From the cell containing the given text, extract its center point as [X, Y] coordinate. 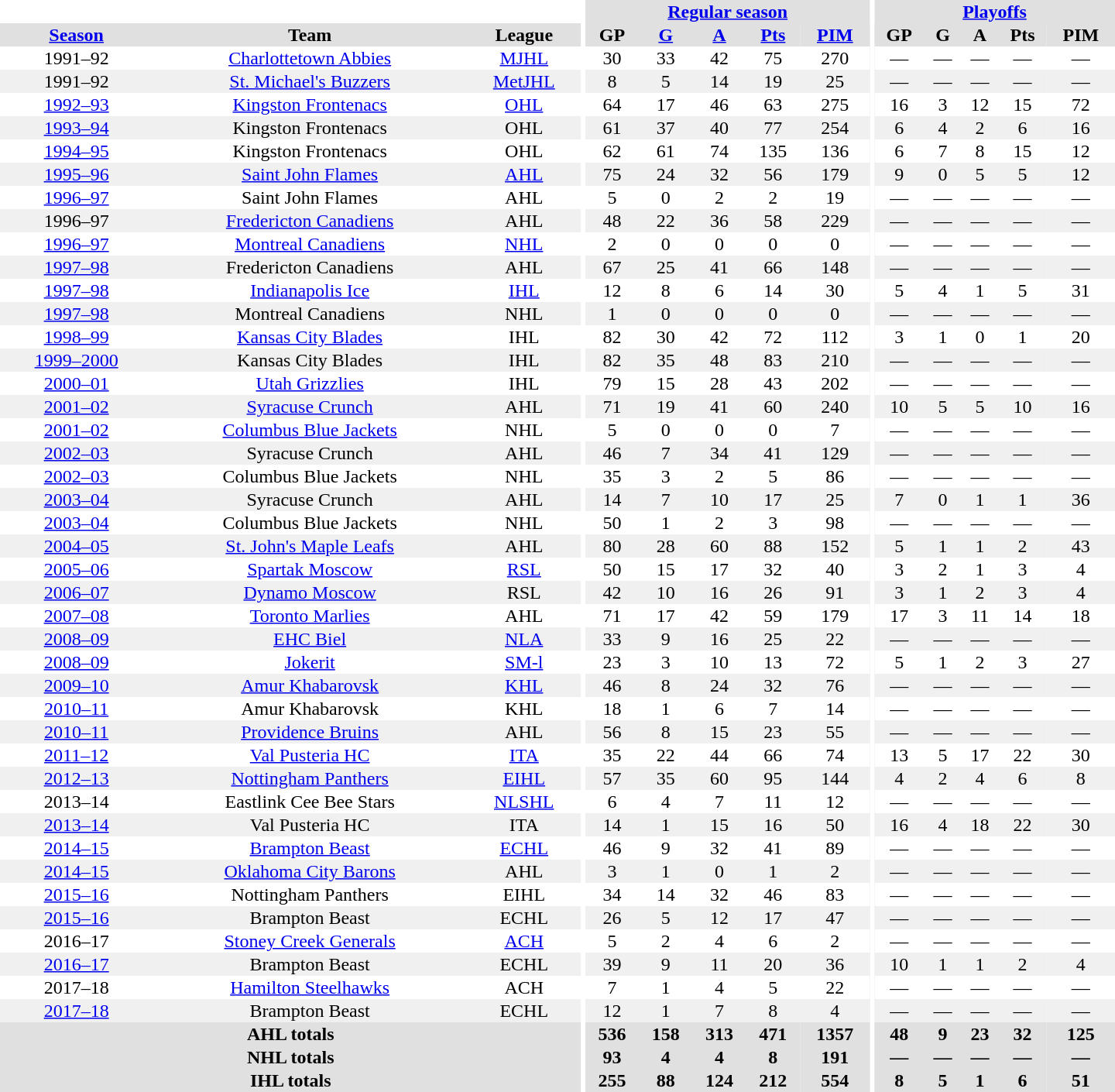
89 [835, 848]
254 [835, 128]
62 [612, 151]
2011–12 [76, 755]
37 [666, 128]
135 [773, 151]
63 [773, 105]
1993–94 [76, 128]
98 [835, 523]
148 [835, 267]
51 [1081, 1080]
471 [773, 1034]
NLSHL [523, 802]
76 [835, 685]
59 [773, 616]
Stoney Creek Generals [310, 941]
1995–96 [76, 174]
158 [666, 1034]
91 [835, 592]
79 [612, 383]
2005–06 [76, 569]
191 [835, 1057]
210 [835, 360]
MetJHL [523, 81]
Indianapolis Ice [310, 290]
Toronto Marlies [310, 616]
44 [719, 755]
Playoffs [994, 12]
IHL totals [290, 1080]
275 [835, 105]
Team [310, 35]
240 [835, 407]
Providence Bruins [310, 732]
125 [1081, 1034]
31 [1081, 290]
58 [773, 221]
152 [835, 546]
202 [835, 383]
536 [612, 1034]
554 [835, 1080]
47 [835, 918]
229 [835, 221]
39 [612, 964]
MJHL [523, 58]
270 [835, 58]
1994–95 [76, 151]
57 [612, 778]
Jokerit [310, 662]
64 [612, 105]
313 [719, 1034]
67 [612, 267]
2007–08 [76, 616]
212 [773, 1080]
Spartak Moscow [310, 569]
Oklahoma City Barons [310, 871]
2006–07 [76, 592]
2012–13 [76, 778]
129 [835, 453]
112 [835, 337]
St. Michael's Buzzers [310, 81]
AHL totals [290, 1034]
80 [612, 546]
Hamilton Steelhawks [310, 987]
136 [835, 151]
Charlottetown Abbies [310, 58]
55 [835, 732]
93 [612, 1057]
124 [719, 1080]
NLA [523, 639]
Regular season [728, 12]
2004–05 [76, 546]
SM-l [523, 662]
EHC Biel [310, 639]
League [523, 35]
77 [773, 128]
1357 [835, 1034]
144 [835, 778]
2009–10 [76, 685]
St. John's Maple Leafs [310, 546]
255 [612, 1080]
2000–01 [76, 383]
95 [773, 778]
NHL totals [290, 1057]
1998–99 [76, 337]
1992–93 [76, 105]
27 [1081, 662]
1999–2000 [76, 360]
Season [76, 35]
Eastlink Cee Bee Stars [310, 802]
Utah Grizzlies [310, 383]
86 [835, 476]
Dynamo Moscow [310, 592]
